Output the [x, y] coordinate of the center of the cell containing the given text.  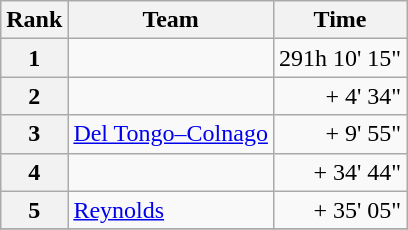
Team [171, 20]
Del Tongo–Colnago [171, 134]
3 [34, 134]
Time [340, 20]
2 [34, 96]
5 [34, 210]
+ 9' 55" [340, 134]
291h 10' 15" [340, 58]
Reynolds [171, 210]
+ 35' 05" [340, 210]
+ 4' 34" [340, 96]
4 [34, 172]
1 [34, 58]
+ 34' 44" [340, 172]
Rank [34, 20]
